From the cell containing the given text, extract its center point as (x, y) coordinate. 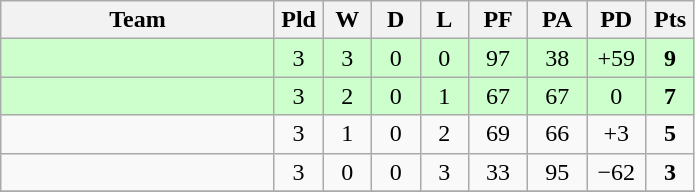
W (348, 20)
PD (616, 20)
−62 (616, 172)
95 (558, 172)
33 (498, 172)
38 (558, 58)
+59 (616, 58)
+3 (616, 134)
7 (670, 96)
9 (670, 58)
66 (558, 134)
Pts (670, 20)
PF (498, 20)
5 (670, 134)
Pld (298, 20)
97 (498, 58)
D (396, 20)
69 (498, 134)
L (444, 20)
PA (558, 20)
Team (138, 20)
